Scan for the cell matching the given text and deliver its (x, y) coordinate at center. 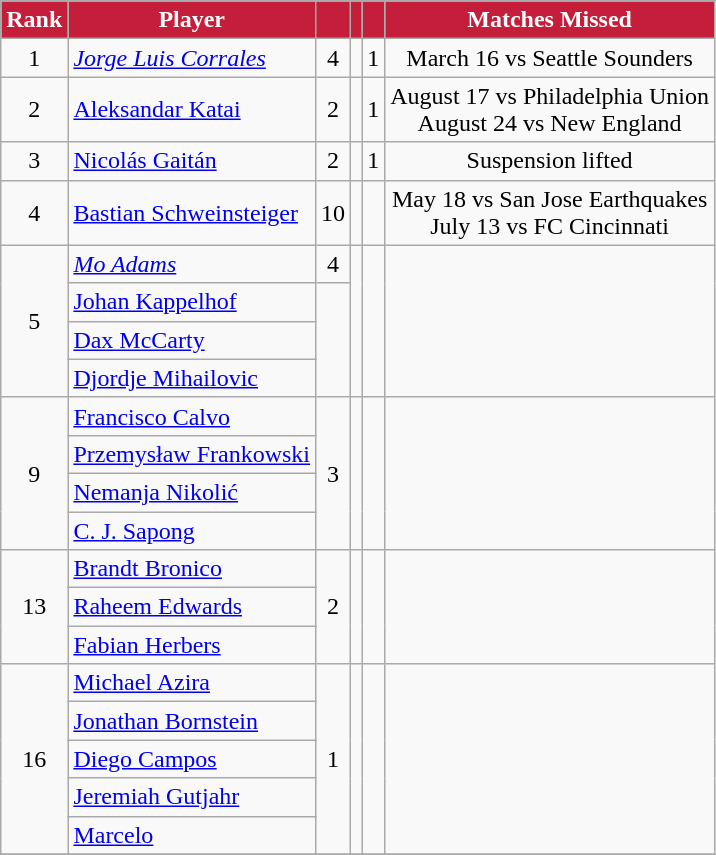
Jeremiah Gutjahr (192, 797)
Djordje Mihailovic (192, 378)
Diego Campos (192, 759)
Rank (34, 20)
5 (34, 321)
Jorge Luis Corrales (192, 58)
Michael Azira (192, 683)
Marcelo (192, 835)
C. J. Sapong (192, 531)
Johan Kappelhof (192, 302)
Nicolás Gaitán (192, 161)
Raheem Edwards (192, 607)
13 (34, 607)
Mo Adams (192, 264)
March 16 vs Seattle Sounders (550, 58)
May 18 vs San Jose EarthquakesJuly 13 vs FC Cincinnati (550, 212)
Przemysław Frankowski (192, 454)
Suspension lifted (550, 161)
Bastian Schweinsteiger (192, 212)
Jonathan Bornstein (192, 721)
Fabian Herbers (192, 645)
Aleksandar Katai (192, 110)
Francisco Calvo (192, 416)
Brandt Bronico (192, 569)
Nemanja Nikolić (192, 492)
10 (334, 212)
Player (192, 20)
Dax McCarty (192, 340)
Matches Missed (550, 20)
August 17 vs Philadelphia UnionAugust 24 vs New England (550, 110)
16 (34, 759)
9 (34, 473)
